Find where the given text appears and provide that cell's center as (x, y) coordinate. 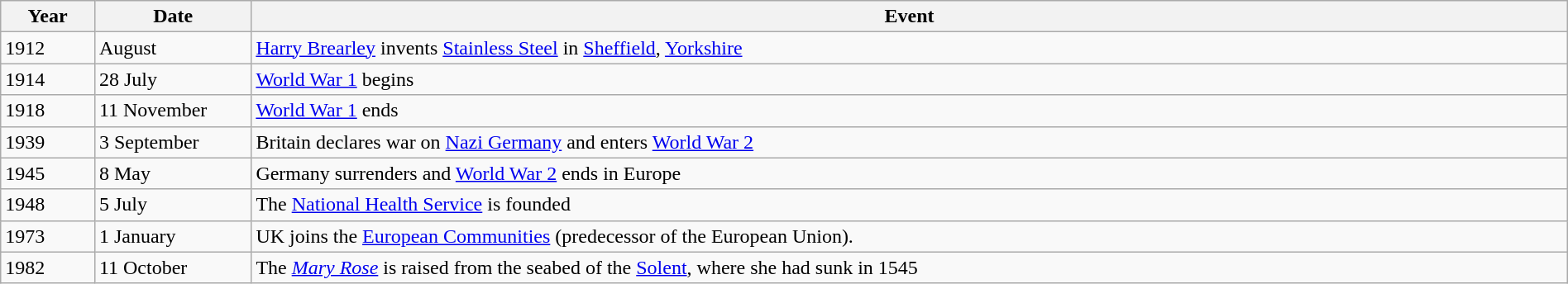
1914 (48, 79)
1 January (172, 236)
World War 1 ends (910, 111)
5 July (172, 205)
11 October (172, 267)
1982 (48, 267)
Harry Brearley invents Stainless Steel in Sheffield, Yorkshire (910, 48)
Date (172, 17)
Britain declares war on Nazi Germany and enters World War 2 (910, 142)
The National Health Service is founded (910, 205)
8 May (172, 173)
Year (48, 17)
28 July (172, 79)
1939 (48, 142)
August (172, 48)
1973 (48, 236)
1948 (48, 205)
3 September (172, 142)
The Mary Rose is raised from the seabed of the Solent, where she had sunk in 1545 (910, 267)
Germany surrenders and World War 2 ends in Europe (910, 173)
1918 (48, 111)
Event (910, 17)
UK joins the European Communities (predecessor of the European Union). (910, 236)
1945 (48, 173)
World War 1 begins (910, 79)
11 November (172, 111)
1912 (48, 48)
